Return [X, Y] of the center of cell containing provided text 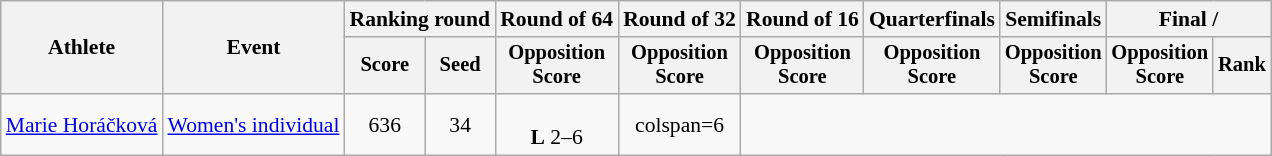
Event [254, 48]
Athlete [82, 48]
Round of 32 [680, 19]
Ranking round [420, 19]
Final / [1188, 19]
Rank [1242, 66]
L 2–6 [556, 124]
Quarterfinals [932, 19]
Marie Horáčková [82, 124]
Round of 16 [802, 19]
Score [384, 66]
636 [384, 124]
colspan=6 [680, 124]
Women's individual [254, 124]
34 [460, 124]
Semifinals [1054, 19]
Seed [460, 66]
Round of 64 [556, 19]
